Provide the (X, Y) coordinate of the cell's center where the given text is located.  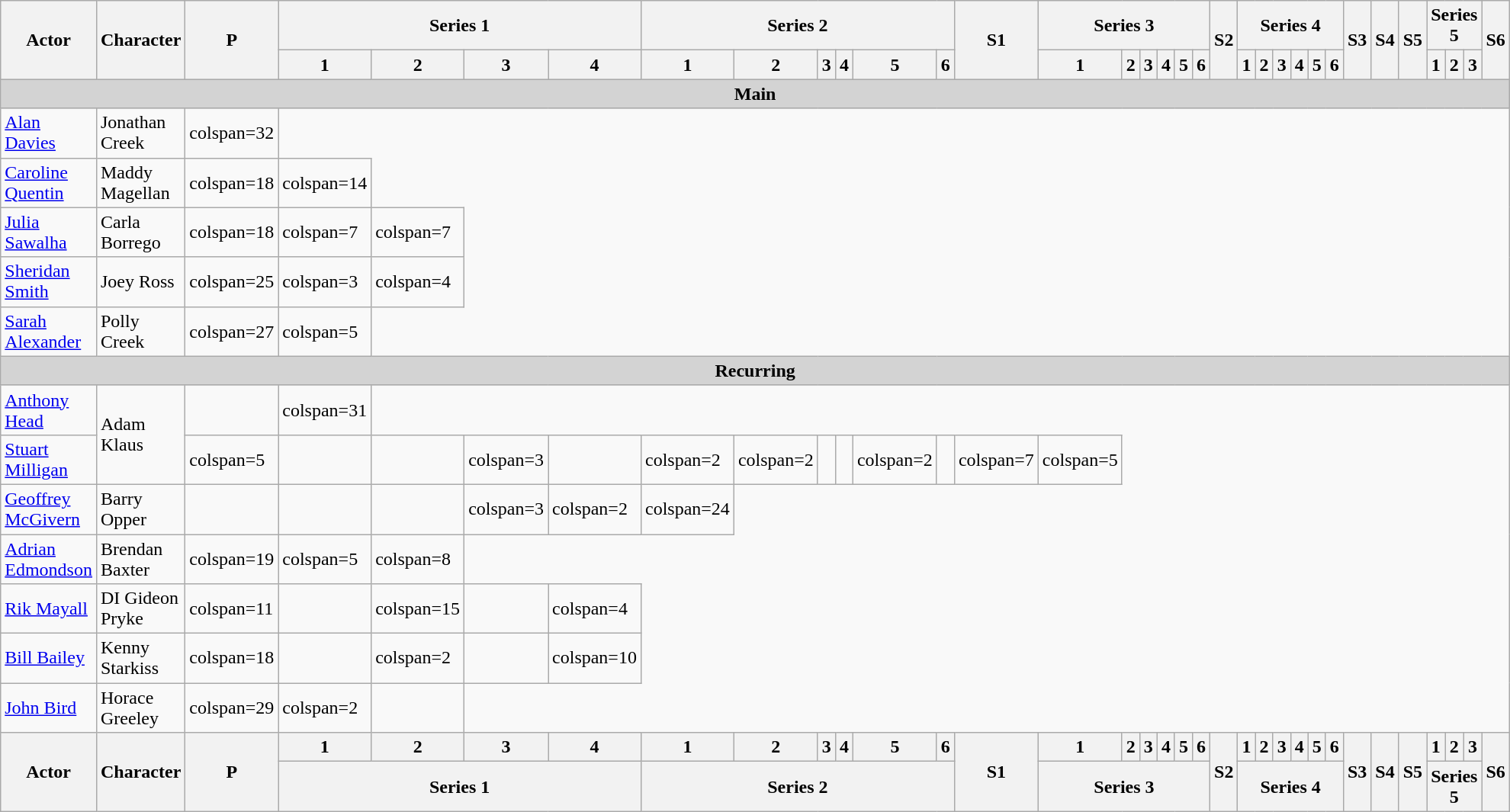
Julia Sawalha (49, 232)
Polly Creek (140, 331)
Barry Opper (140, 509)
Main (755, 94)
Sheridan Smith (49, 282)
colspan=27 (232, 331)
colspan=24 (687, 509)
colspan=31 (325, 410)
DI Gideon Pryke (140, 608)
Bill Bailey (49, 659)
Jonathan Creek (140, 133)
colspan=10 (595, 659)
Brendan Baxter (140, 558)
John Bird (49, 708)
Anthony Head (49, 410)
colspan=32 (232, 133)
Kenny Starkiss (140, 659)
colspan=25 (232, 282)
colspan=15 (418, 608)
Joey Ross (140, 282)
colspan=8 (418, 558)
colspan=11 (232, 608)
Adrian Edmondson (49, 558)
Caroline Quentin (49, 183)
Stuart Milligan (49, 459)
Alan Davies (49, 133)
Geoffrey McGivern (49, 509)
Rik Mayall (49, 608)
Horace Greeley (140, 708)
colspan=19 (232, 558)
colspan=14 (325, 183)
Recurring (755, 371)
Carla Borrego (140, 232)
Maddy Magellan (140, 183)
colspan=29 (232, 708)
Sarah Alexander (49, 331)
Adam Klaus (140, 435)
